Identify which cell holds the provided text, then report its (X, Y) central coordinate. 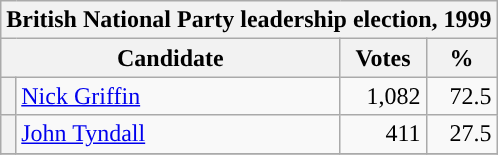
% (462, 58)
72.5 (462, 96)
411 (383, 134)
British National Party leadership election, 1999 (249, 20)
27.5 (462, 134)
Votes (383, 58)
John Tyndall (178, 134)
Candidate (170, 58)
Nick Griffin (178, 96)
1,082 (383, 96)
